Return (x, y) of the center of cell containing provided text 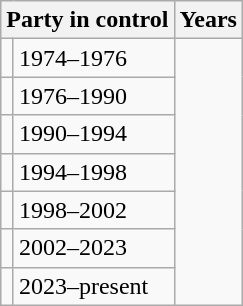
Party in control (88, 20)
Years (208, 20)
1976–1990 (94, 96)
1990–1994 (94, 134)
1998–2002 (94, 210)
2023–present (94, 286)
2002–2023 (94, 248)
1994–1998 (94, 172)
1974–1976 (94, 58)
